Identify which cell holds the provided text, then report its (x, y) central coordinate. 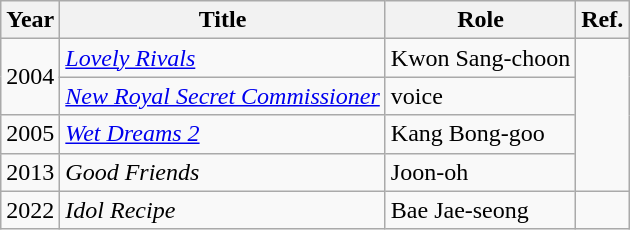
Ref. (602, 20)
Kang Bong-goo (480, 134)
Bae Jae-seong (480, 210)
Good Friends (222, 172)
Year (30, 20)
Wet Dreams 2 (222, 134)
2013 (30, 172)
Kwon Sang-choon (480, 58)
Idol Recipe (222, 210)
Joon-oh (480, 172)
Title (222, 20)
Role (480, 20)
Lovely Rivals (222, 58)
2022 (30, 210)
voice (480, 96)
2005 (30, 134)
New Royal Secret Commissioner (222, 96)
2004 (30, 77)
